Identify which cell holds the provided text, then report its (X, Y) central coordinate. 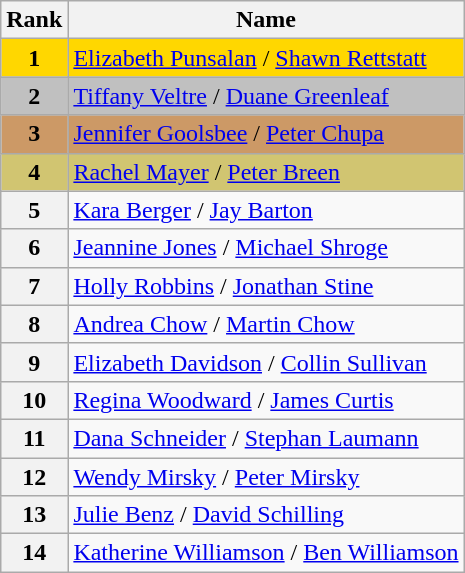
Holly Robbins / Jonathan Stine (266, 286)
3 (34, 134)
Name (266, 20)
Elizabeth Punsalan / Shawn Rettstatt (266, 58)
6 (34, 248)
Elizabeth Davidson / Collin Sullivan (266, 362)
8 (34, 324)
Regina Woodward / James Curtis (266, 400)
13 (34, 515)
1 (34, 58)
Rachel Mayer / Peter Breen (266, 172)
Wendy Mirsky / Peter Mirsky (266, 477)
14 (34, 553)
11 (34, 438)
Rank (34, 20)
Katherine Williamson / Ben Williamson (266, 553)
Tiffany Veltre / Duane Greenleaf (266, 96)
Kara Berger / Jay Barton (266, 210)
Julie Benz / David Schilling (266, 515)
Dana Schneider / Stephan Laumann (266, 438)
9 (34, 362)
7 (34, 286)
10 (34, 400)
4 (34, 172)
2 (34, 96)
Jennifer Goolsbee / Peter Chupa (266, 134)
Andrea Chow / Martin Chow (266, 324)
5 (34, 210)
12 (34, 477)
Jeannine Jones / Michael Shroge (266, 248)
